Return (x, y) of the center of cell containing provided text 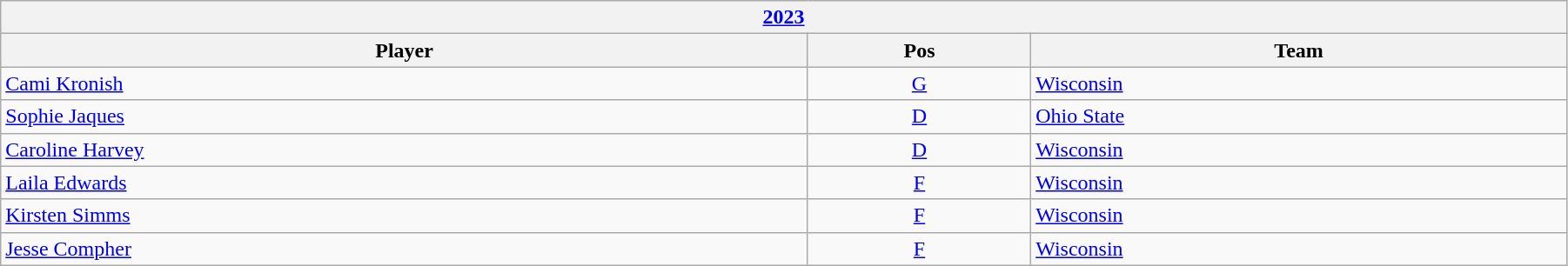
Caroline Harvey (405, 150)
Cami Kronish (405, 83)
Team (1299, 50)
Sophie Jaques (405, 116)
Player (405, 50)
Pos (919, 50)
Kirsten Simms (405, 216)
2023 (784, 17)
Jesse Compher (405, 249)
Ohio State (1299, 116)
Laila Edwards (405, 183)
G (919, 83)
